Detect which cell encompasses the target text, then output its [x, y] center coordinate. 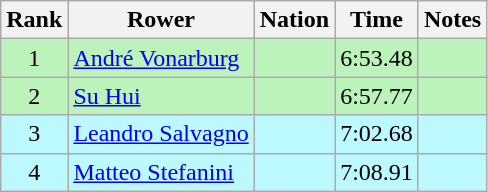
Nation [294, 20]
7:02.68 [377, 134]
Rank [34, 20]
Rower [161, 20]
André Vonarburg [161, 58]
3 [34, 134]
Matteo Stefanini [161, 172]
7:08.91 [377, 172]
Notes [452, 20]
2 [34, 96]
6:53.48 [377, 58]
6:57.77 [377, 96]
1 [34, 58]
Su Hui [161, 96]
4 [34, 172]
Time [377, 20]
Leandro Salvagno [161, 134]
